For the text-containing cell, return its midpoint in (x, y) coordinate format. 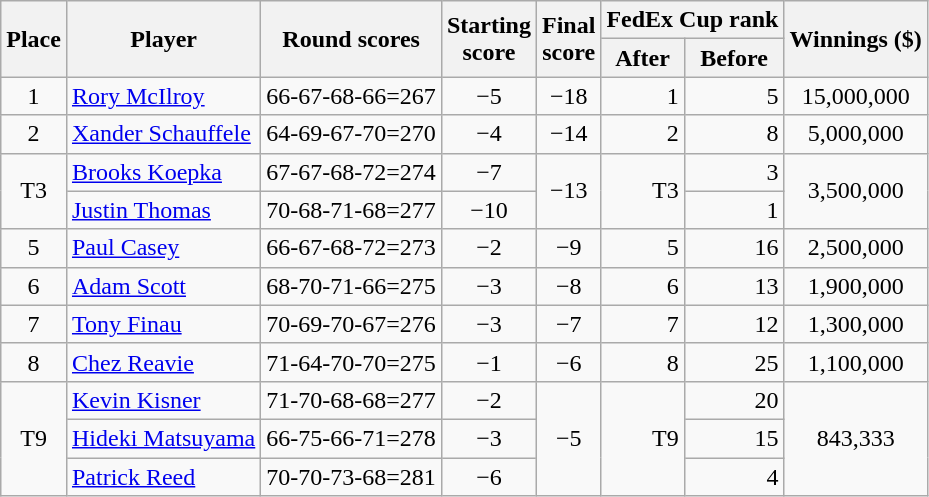
Paul Casey (163, 248)
70-69-70-67=276 (352, 324)
Startingscore (488, 39)
Xander Schauffele (163, 134)
12 (734, 324)
16 (734, 248)
Place (34, 39)
Winnings ($) (856, 39)
Brooks Koepka (163, 172)
68-70-71-66=275 (352, 286)
FedEx Cup rank (692, 20)
Chez Reavie (163, 362)
−13 (568, 191)
Tony Finau (163, 324)
−10 (488, 210)
−1 (488, 362)
1,300,000 (856, 324)
2,500,000 (856, 248)
After (642, 58)
−8 (568, 286)
Hideki Matsuyama (163, 438)
Justin Thomas (163, 210)
1,900,000 (856, 286)
66-67-68-72=273 (352, 248)
−4 (488, 134)
66-67-68-66=267 (352, 96)
71-64-70-70=275 (352, 362)
3,500,000 (856, 191)
13 (734, 286)
15 (734, 438)
Before (734, 58)
64-69-67-70=270 (352, 134)
−14 (568, 134)
Adam Scott (163, 286)
71-70-68-68=277 (352, 400)
20 (734, 400)
Round scores (352, 39)
Rory McIlroy (163, 96)
Finalscore (568, 39)
15,000,000 (856, 96)
25 (734, 362)
Kevin Kisner (163, 400)
67-67-68-72=274 (352, 172)
70-70-73-68=281 (352, 477)
Patrick Reed (163, 477)
70-68-71-68=277 (352, 210)
Player (163, 39)
1,100,000 (856, 362)
−9 (568, 248)
5,000,000 (856, 134)
4 (734, 477)
843,333 (856, 438)
66-75-66-71=278 (352, 438)
−18 (568, 96)
3 (734, 172)
